Locate the cell with the specified text and output its [x, y] center coordinate. 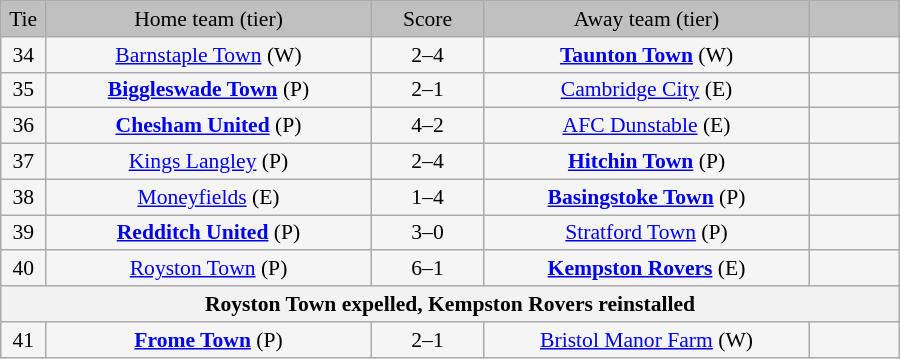
Score [427, 19]
38 [24, 197]
36 [24, 126]
Royston Town expelled, Kempston Rovers reinstalled [450, 304]
Barnstaple Town (W) [209, 55]
Taunton Town (W) [647, 55]
Stratford Town (P) [647, 233]
3–0 [427, 233]
39 [24, 233]
37 [24, 162]
Royston Town (P) [209, 269]
1–4 [427, 197]
Biggleswade Town (P) [209, 90]
Chesham United (P) [209, 126]
6–1 [427, 269]
40 [24, 269]
Kempston Rovers (E) [647, 269]
35 [24, 90]
41 [24, 340]
Bristol Manor Farm (W) [647, 340]
Hitchin Town (P) [647, 162]
4–2 [427, 126]
Away team (tier) [647, 19]
Redditch United (P) [209, 233]
Kings Langley (P) [209, 162]
Frome Town (P) [209, 340]
Home team (tier) [209, 19]
Cambridge City (E) [647, 90]
AFC Dunstable (E) [647, 126]
Moneyfields (E) [209, 197]
Tie [24, 19]
34 [24, 55]
Basingstoke Town (P) [647, 197]
